Locate the cell with the specified text and output its [x, y] center coordinate. 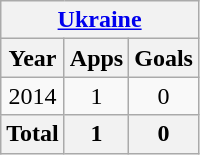
Goals [164, 58]
Total [33, 134]
Apps [96, 58]
Ukraine [100, 20]
2014 [33, 96]
Year [33, 58]
